Return the (x, y) coordinate for the center point of the cell that contains the specified text.  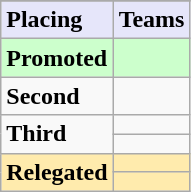
Promoted (57, 58)
Second (57, 96)
Relegated (57, 172)
Placing (57, 20)
Third (57, 134)
Teams (152, 20)
